Locate the cell with the specified text and output its [x, y] center coordinate. 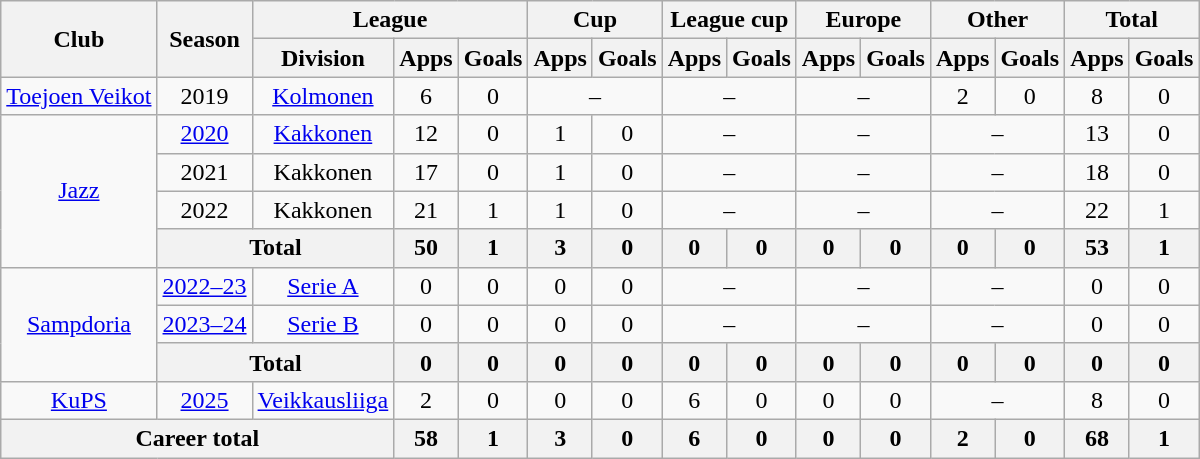
Serie B [323, 324]
2022 [204, 210]
Europe [863, 20]
Club [79, 39]
2023–24 [204, 324]
Serie A [323, 286]
Division [323, 58]
2020 [204, 134]
18 [1097, 172]
2022–23 [204, 286]
Sampdoria [79, 324]
League cup [729, 20]
21 [426, 210]
Career total [198, 438]
League [390, 20]
50 [426, 248]
Veikkausliiga [323, 400]
Toejoen Veikot [79, 96]
KuPS [79, 400]
17 [426, 172]
Cup [595, 20]
2019 [204, 96]
68 [1097, 438]
Season [204, 39]
53 [1097, 248]
58 [426, 438]
Jazz [79, 191]
Kolmonen [323, 96]
13 [1097, 134]
12 [426, 134]
2025 [204, 400]
Other [997, 20]
22 [1097, 210]
2021 [204, 172]
